Scan for the cell matching the given text and deliver its [x, y] coordinate at center. 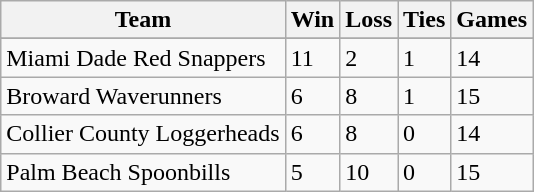
Broward Waverunners [143, 96]
5 [312, 172]
Palm Beach Spoonbills [143, 172]
Collier County Loggerheads [143, 134]
10 [369, 172]
Ties [424, 20]
Win [312, 20]
Team [143, 20]
Games [492, 20]
Loss [369, 20]
2 [369, 58]
11 [312, 58]
Miami Dade Red Snappers [143, 58]
